Return (X, Y) of the center of cell containing provided text 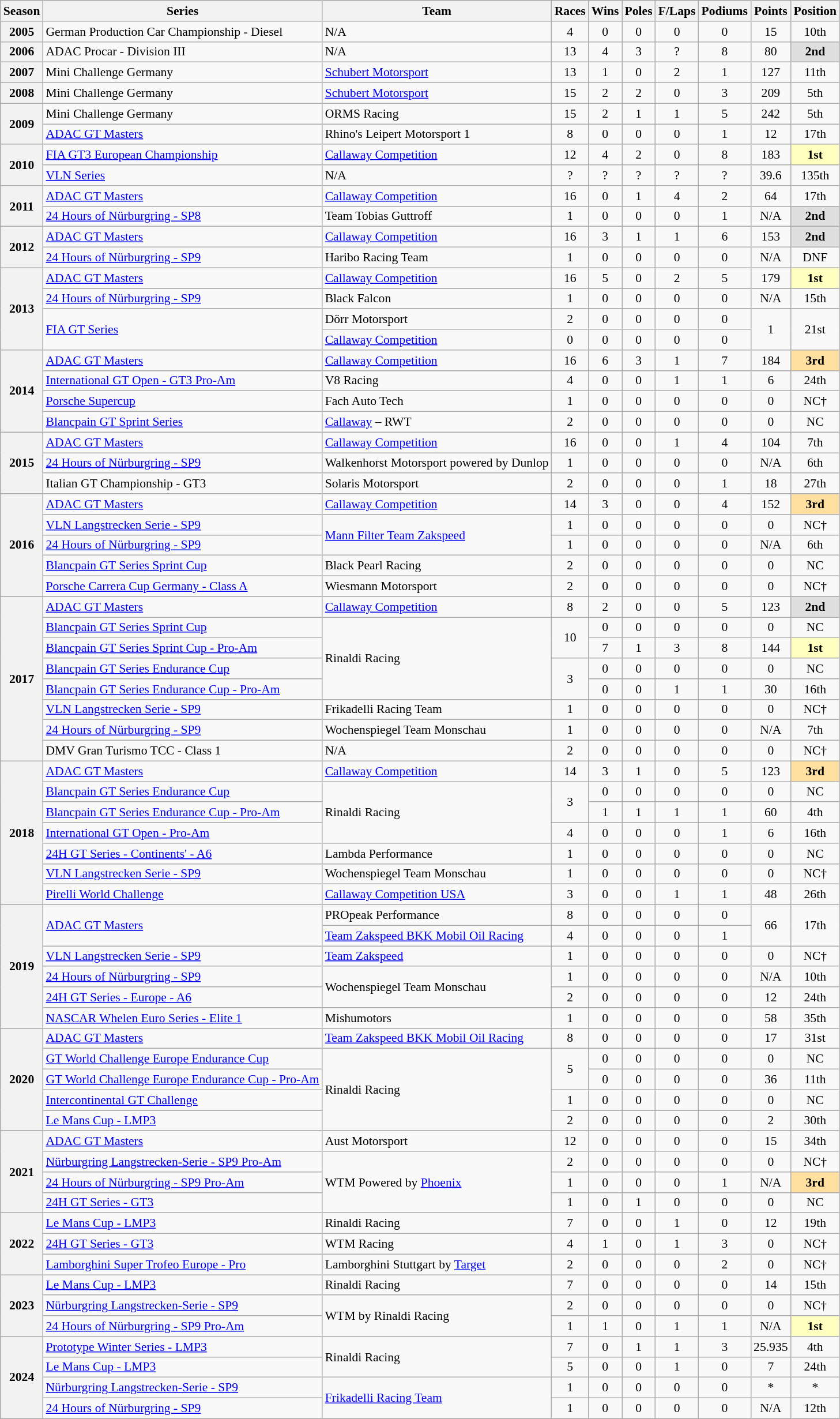
Blancpain GT Series Sprint Cup - Pro-Am (182, 648)
2005 (22, 32)
64 (770, 196)
24H GT Series - Continents' - A6 (182, 854)
International GT Open - Pro-Am (182, 833)
183 (770, 155)
Rhino's Leipert Motorsport 1 (437, 134)
144 (770, 648)
Mann Filter Team Zakspeed (437, 535)
DMV Gran Turismo TCC - Class 1 (182, 751)
48 (770, 895)
DNF (815, 258)
NASCAR Whelen Euro Series - Elite 1 (182, 1018)
Poles (639, 11)
Team Zakspeed (437, 956)
Lamborghini Super Trofeo Europe - Pro (182, 1264)
2022 (22, 1244)
Prototype Winter Series - LMP3 (182, 1347)
Black Pearl Racing (437, 566)
135th (815, 175)
FIA GT Series (182, 330)
2010 (22, 165)
26th (815, 895)
Nürburgring Langstrecken-Serie - SP9 Pro-Am (182, 1162)
12th (815, 1409)
2006 (22, 52)
60 (770, 813)
Black Falcon (437, 299)
127 (770, 73)
WTM Racing (437, 1244)
ADAC Procar - Division III (182, 52)
2008 (22, 93)
17 (770, 1038)
Races (570, 11)
Haribo Racing Team (437, 258)
Team Tobias Guttroff (437, 216)
Wins (605, 11)
Callaway Competition USA (437, 895)
2012 (22, 247)
Season (22, 11)
Series (182, 11)
Dörr Motorsport (437, 320)
152 (770, 504)
21st (815, 330)
35th (815, 1018)
10 (570, 638)
Points (770, 11)
2015 (22, 463)
Wiesmann Motorsport (437, 587)
Podiums (725, 11)
36 (770, 1080)
GT World Challenge Europe Endurance Cup - Pro-Am (182, 1080)
Intercontinental GT Challenge (182, 1100)
2020 (22, 1079)
German Production Car Championship - Diesel (182, 32)
25.935 (770, 1347)
2023 (22, 1306)
2016 (22, 545)
2014 (22, 391)
24 Hours of Nürburgring - SP8 (182, 216)
27th (815, 484)
30 (770, 689)
Lambda Performance (437, 854)
ORMS Racing (437, 114)
International GT Open - GT3 Pro-Am (182, 381)
19th (815, 1223)
Italian GT Championship - GT3 (182, 484)
242 (770, 114)
Position (815, 11)
24H GT Series - Europe - A6 (182, 997)
39.6 (770, 175)
179 (770, 278)
2007 (22, 73)
184 (770, 361)
Porsche Carrera Cup Germany - Class A (182, 587)
V8 Racing (437, 381)
Team (437, 11)
30th (815, 1121)
Pirelli World Challenge (182, 895)
153 (770, 237)
104 (770, 442)
WTM Powered by Phoenix (437, 1182)
2013 (22, 309)
Aust Motorsport (437, 1142)
Callaway – RWT (437, 422)
66 (770, 925)
FIA GT3 European Championship (182, 155)
PROpeak Performance (437, 915)
80 (770, 52)
2009 (22, 123)
2019 (22, 967)
2011 (22, 207)
2021 (22, 1172)
2017 (22, 678)
Fach Auto Tech (437, 401)
Blancpain GT Sprint Series (182, 422)
2018 (22, 833)
VLN Series (182, 175)
Lamborghini Stuttgart by Target (437, 1264)
18 (770, 484)
34th (815, 1142)
F/Laps (677, 11)
2024 (22, 1377)
31st (815, 1038)
209 (770, 93)
Solaris Motorsport (437, 484)
WTM by Rinaldi Racing (437, 1316)
GT World Challenge Europe Endurance Cup (182, 1059)
Mishumotors (437, 1018)
58 (770, 1018)
Porsche Supercup (182, 401)
Walkenhorst Motorsport powered by Dunlop (437, 463)
